Search for the cell housing the specified text and yield its (X, Y) center coordinate. 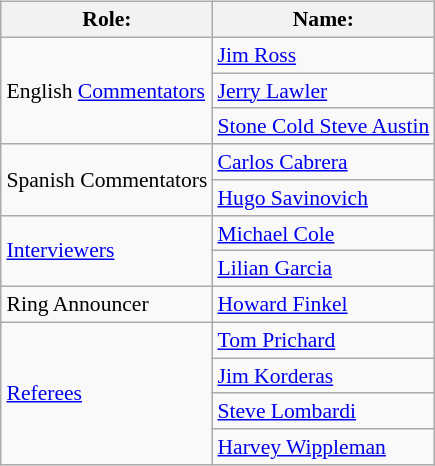
Interviewers (106, 250)
Ring Announcer (106, 305)
Jerry Lawler (323, 91)
Jim Ross (323, 55)
Referees (106, 393)
Hugo Savinovich (323, 198)
Harvey Wippleman (323, 447)
Name: (323, 20)
English Commentators (106, 90)
Stone Cold Steve Austin (323, 126)
Michael Cole (323, 233)
Jim Korderas (323, 376)
Lilian Garcia (323, 269)
Howard Finkel (323, 305)
Carlos Cabrera (323, 162)
Spanish Commentators (106, 180)
Steve Lombardi (323, 411)
Tom Prichard (323, 340)
Role: (106, 20)
